Output the (x, y) coordinate of the center of the cell containing the given text.  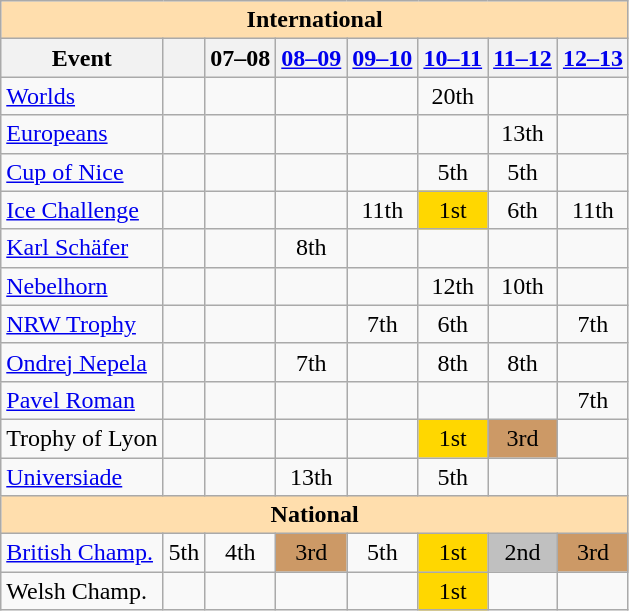
Event (82, 58)
Europeans (82, 134)
4th (240, 553)
12–13 (592, 58)
Welsh Champ. (82, 591)
11–12 (523, 58)
08–09 (312, 58)
Universiade (82, 477)
09–10 (382, 58)
20th (453, 96)
Trophy of Lyon (82, 438)
Karl Schäfer (82, 248)
Ice Challenge (82, 210)
Cup of Nice (82, 172)
International (315, 20)
07–08 (240, 58)
Pavel Roman (82, 400)
Nebelhorn (82, 286)
National (315, 515)
10–11 (453, 58)
10th (523, 286)
Worlds (82, 96)
NRW Trophy (82, 324)
British Champ. (82, 553)
2nd (523, 553)
Ondrej Nepela (82, 362)
12th (453, 286)
